Return (x, y) of the center of cell containing provided text 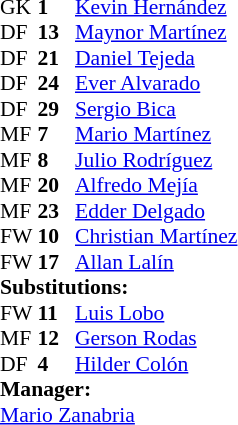
Substitutions: (118, 287)
20 (57, 185)
29 (57, 109)
17 (57, 262)
13 (57, 33)
Julio Rodríguez (156, 160)
21 (57, 58)
Ever Alvarado (156, 83)
Hilder Colón (156, 364)
7 (57, 135)
Sergio Bica (156, 109)
Daniel Tejeda (156, 58)
Edder Delgado (156, 211)
8 (57, 160)
Gerson Rodas (156, 339)
Alfredo Mejía (156, 185)
23 (57, 211)
Mario Martínez (156, 135)
10 (57, 237)
12 (57, 339)
11 (57, 313)
Luis Lobo (156, 313)
4 (57, 364)
Christian Martínez (156, 237)
24 (57, 83)
Maynor Martínez (156, 33)
Allan Lalín (156, 262)
Manager: (118, 389)
